Return the [x, y] coordinate for the center point of the cell that contains the specified text.  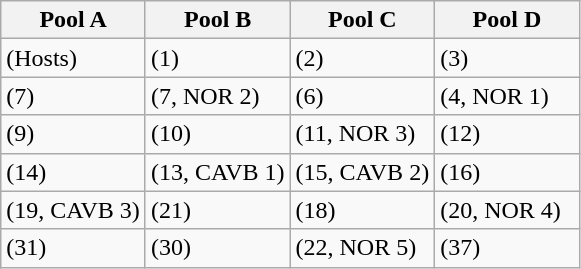
(30) [218, 248]
(7, NOR 2) [218, 96]
Pool C [362, 20]
Pool D [508, 20]
(19, CAVB 3) [74, 210]
(20, NOR 4) [508, 210]
(7) [74, 96]
Pool A [74, 20]
(15, CAVB 2) [362, 172]
(11, NOR 3) [362, 134]
(37) [508, 248]
(16) [508, 172]
(31) [74, 248]
(4, NOR 1) [508, 96]
(1) [218, 58]
(10) [218, 134]
(13, CAVB 1) [218, 172]
(Hosts) [74, 58]
(14) [74, 172]
(22, NOR 5) [362, 248]
(18) [362, 210]
(9) [74, 134]
Pool B [218, 20]
(21) [218, 210]
(6) [362, 96]
(2) [362, 58]
(12) [508, 134]
(3) [508, 58]
